Capture the cell that displays the provided text and extract its (x, y) central coordinate. 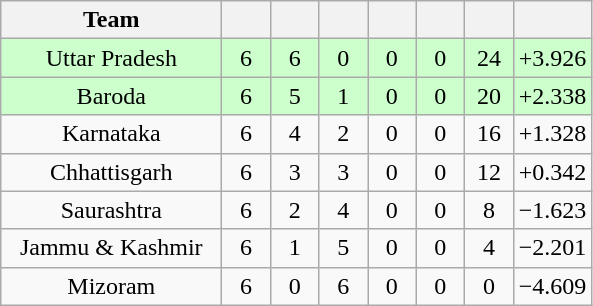
Saurashtra (112, 210)
−2.201 (552, 248)
Jammu & Kashmir (112, 248)
+3.926 (552, 58)
Baroda (112, 96)
−1.623 (552, 210)
Uttar Pradesh (112, 58)
8 (490, 210)
20 (490, 96)
24 (490, 58)
16 (490, 134)
12 (490, 172)
+2.338 (552, 96)
+1.328 (552, 134)
Team (112, 20)
Karnataka (112, 134)
−4.609 (552, 286)
+0.342 (552, 172)
Chhattisgarh (112, 172)
Mizoram (112, 286)
